Pinpoint the cell where the given text exists, returning its (X, Y) midpoint coordinate. 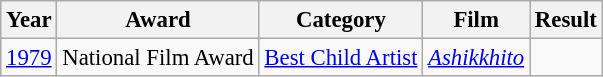
Best Child Artist (341, 58)
Category (341, 20)
Film (476, 20)
Result (566, 20)
Year (29, 20)
1979 (29, 58)
National Film Award (158, 58)
Award (158, 20)
Ashikkhito (476, 58)
